Extract the (X, Y) coordinate from the center of the cell holding the provided text.  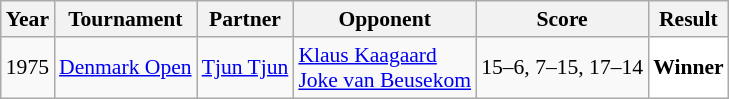
1975 (28, 68)
Opponent (384, 19)
Result (688, 19)
Partner (246, 19)
Klaus Kaagaard Joke van Beusekom (384, 68)
Year (28, 19)
Tjun Tjun (246, 68)
Tournament (126, 19)
15–6, 7–15, 17–14 (562, 68)
Winner (688, 68)
Denmark Open (126, 68)
Score (562, 19)
